Provide the (x, y) coordinate of the cell's center where the given text is located.  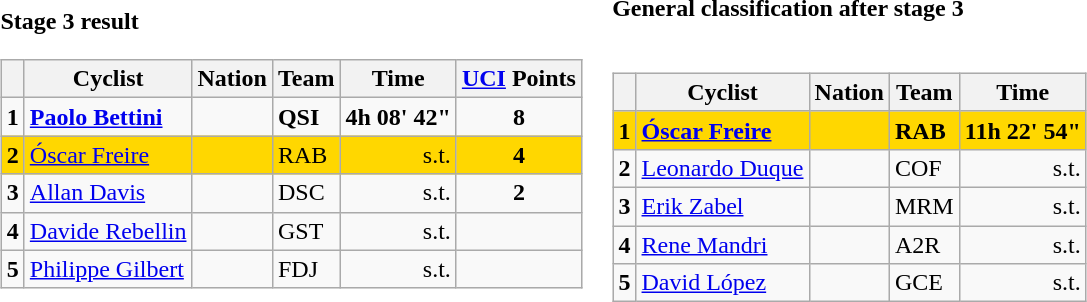
Davide Rebellin (108, 231)
David López (722, 283)
GCE (924, 283)
8 (518, 117)
Erik Zabel (722, 206)
DSC (306, 193)
Leonardo Duque (722, 168)
Philippe Gilbert (108, 269)
UCI Points (518, 79)
FDJ (306, 269)
4h 08' 42" (398, 117)
Paolo Bettini (108, 117)
GST (306, 231)
Allan Davis (108, 193)
Rene Mandri (722, 245)
11h 22' 54" (1022, 130)
COF (924, 168)
MRM (924, 206)
A2R (924, 245)
QSI (306, 117)
